Detect which cell encompasses the target text, then output its [x, y] center coordinate. 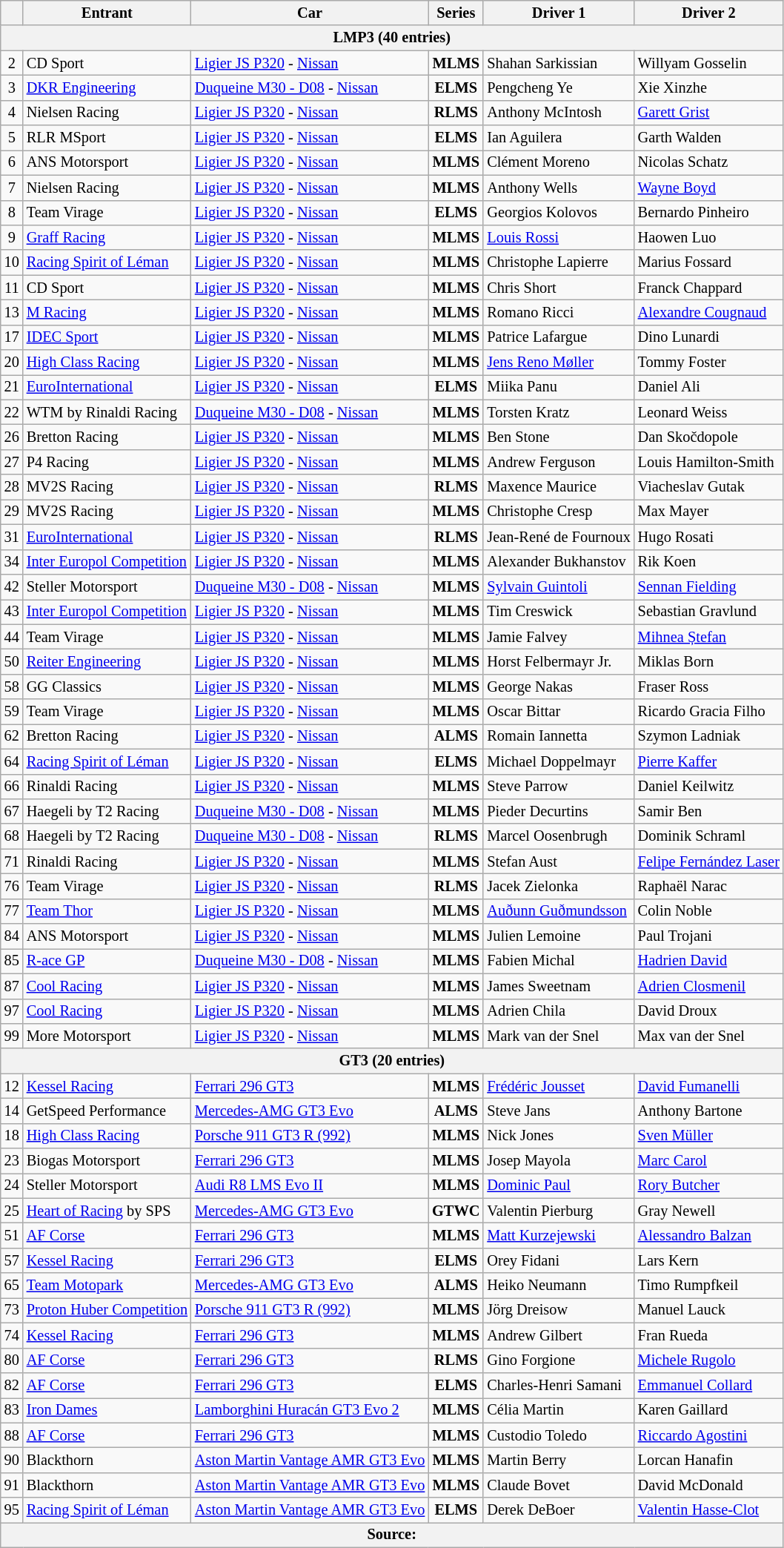
Julien Lemoine [559, 936]
Rik Koen [708, 562]
Valentin Pierburg [559, 1211]
Rory Butcher [708, 1185]
More Motorsport [107, 1036]
Ian Aguilera [559, 138]
Franck Chappard [708, 288]
Marcel Oosenbrugh [559, 836]
Jens Reno Møller [559, 363]
Gino Forgione [559, 1360]
Team Thor [107, 911]
66 [12, 787]
Anthony Bartone [708, 1111]
Romano Ricci [559, 312]
23 [12, 1161]
Series [456, 13]
Orey Fidani [559, 1260]
Anthony Wells [559, 188]
Wayne Boyd [708, 188]
82 [12, 1385]
Driver 2 [708, 13]
Viacheslav Gutak [708, 487]
GG Classics [107, 687]
Timo Rumpfkeil [708, 1286]
Mark van der Snel [559, 1036]
Louis Hamilton-Smith [708, 462]
Pieder Decurtins [559, 811]
59 [12, 712]
Fraser Ross [708, 687]
71 [12, 861]
Michael Doppelmayr [559, 761]
Claude Bovet [559, 1485]
Shahan Sarkissian [559, 63]
Garett Grist [708, 113]
84 [12, 936]
2 [12, 63]
James Sweetnam [559, 986]
27 [12, 462]
Colin Noble [708, 911]
Haowen Luo [708, 237]
97 [12, 1011]
Felipe Fernández Laser [708, 861]
21 [12, 387]
Marc Carol [708, 1161]
Alexandre Cougnaud [708, 312]
LMP3 (40 entries) [392, 38]
Oscar Bittar [559, 712]
Stefan Aust [559, 861]
Nicolas Schatz [708, 162]
Anthony McIntosh [559, 113]
26 [12, 437]
Miklas Born [708, 661]
Jamie Falvey [559, 637]
Maxence Maurice [559, 487]
M Racing [107, 312]
65 [12, 1286]
24 [12, 1185]
Dominic Paul [559, 1185]
Source: [392, 1535]
17 [12, 337]
Horst Felbermayr Jr. [559, 661]
Dino Lunardi [708, 337]
Heiko Neumann [559, 1286]
Pengcheng Ye [559, 87]
Charles-Henri Samani [559, 1385]
Andrew Ferguson [559, 462]
Steve Parrow [559, 787]
11 [12, 288]
6 [12, 162]
Jacek Zielonka [559, 886]
73 [12, 1310]
Fabien Michal [559, 961]
76 [12, 886]
Louis Rossi [559, 237]
David McDonald [708, 1485]
Bernardo Pinheiro [708, 213]
91 [12, 1485]
25 [12, 1211]
22 [12, 412]
Graff Racing [107, 237]
7 [12, 188]
Entrant [107, 13]
Pierre Kaffer [708, 761]
44 [12, 637]
David Fumanelli [708, 1086]
99 [12, 1036]
8 [12, 213]
Hugo Rosati [708, 537]
Max van der Snel [708, 1036]
Driver 1 [559, 13]
George Nakas [559, 687]
Dan Skočdopole [708, 437]
Lars Kern [708, 1260]
Riccardo Agostini [708, 1435]
Gray Newell [708, 1211]
Dominik Schraml [708, 836]
Tim Creswick [559, 612]
Proton Huber Competition [107, 1310]
Patrice Lafargue [559, 337]
62 [12, 736]
DKR Engineering [107, 87]
31 [12, 537]
Frédéric Jousset [559, 1086]
Audi R8 LMS Evo II [310, 1185]
Ricardo Gracia Filho [708, 712]
Tommy Foster [708, 363]
Georgios Kolovos [559, 213]
Max Mayer [708, 512]
95 [12, 1510]
Sven Müller [708, 1136]
Heart of Racing by SPS [107, 1211]
77 [12, 911]
Andrew Gilbert [559, 1335]
Célia Martin [559, 1410]
Xie Xinzhe [708, 87]
Chris Short [559, 288]
GT3 (20 entries) [392, 1061]
Car [310, 13]
Ben Stone [559, 437]
57 [12, 1260]
58 [12, 687]
Team Motopark [107, 1286]
29 [12, 512]
Garth Walden [708, 138]
80 [12, 1360]
Paul Trojani [708, 936]
42 [12, 586]
43 [12, 612]
WTM by Rinaldi Racing [107, 412]
GetSpeed Performance [107, 1111]
67 [12, 811]
IDEC Sport [107, 337]
12 [12, 1086]
Derek DeBoer [559, 1510]
Valentin Hasse-Clot [708, 1510]
Jörg Dreisow [559, 1310]
Steve Jans [559, 1111]
Hadrien David [708, 961]
Biogas Motorsport [107, 1161]
3 [12, 87]
Clément Moreno [559, 162]
Daniel Keilwitz [708, 787]
Leonard Weiss [708, 412]
Adrien Chila [559, 1011]
Jean-René de Fournoux [559, 537]
Sennan Fielding [708, 586]
Adrien Closmenil [708, 986]
GTWC [456, 1211]
85 [12, 961]
Josep Mayola [559, 1161]
P4 Racing [107, 462]
90 [12, 1460]
Fran Rueda [708, 1335]
28 [12, 487]
Lamborghini Huracán GT3 Evo 2 [310, 1410]
Auðunn Guðmundsson [559, 911]
Nick Jones [559, 1136]
Alexander Bukhanstov [559, 562]
83 [12, 1410]
5 [12, 138]
14 [12, 1111]
Iron Dames [107, 1410]
Miika Panu [559, 387]
Torsten Kratz [559, 412]
Alessandro Balzan [708, 1236]
4 [12, 113]
20 [12, 363]
Karen Gaillard [708, 1410]
50 [12, 661]
64 [12, 761]
Emmanuel Collard [708, 1385]
13 [12, 312]
Samir Ben [708, 811]
R-ace GP [107, 961]
Raphaël Narac [708, 886]
Daniel Ali [708, 387]
68 [12, 836]
Mihnea Ștefan [708, 637]
51 [12, 1236]
34 [12, 562]
9 [12, 237]
Marius Fossard [708, 262]
Manuel Lauck [708, 1310]
10 [12, 262]
RLR MSport [107, 138]
74 [12, 1335]
Martin Berry [559, 1460]
Sebastian Gravlund [708, 612]
18 [12, 1136]
88 [12, 1435]
Willyam Gosselin [708, 63]
Romain Iannetta [559, 736]
Christophe Cresp [559, 512]
Michele Rugolo [708, 1360]
David Droux [708, 1011]
Lorcan Hanafin [708, 1460]
87 [12, 986]
Matt Kurzejewski [559, 1236]
Custodio Toledo [559, 1435]
Sylvain Guintoli [559, 586]
Christophe Lapierre [559, 262]
Reiter Engineering [107, 661]
Szymon Ladniak [708, 736]
